Pinpoint the cell where the given text exists, returning its (x, y) midpoint coordinate. 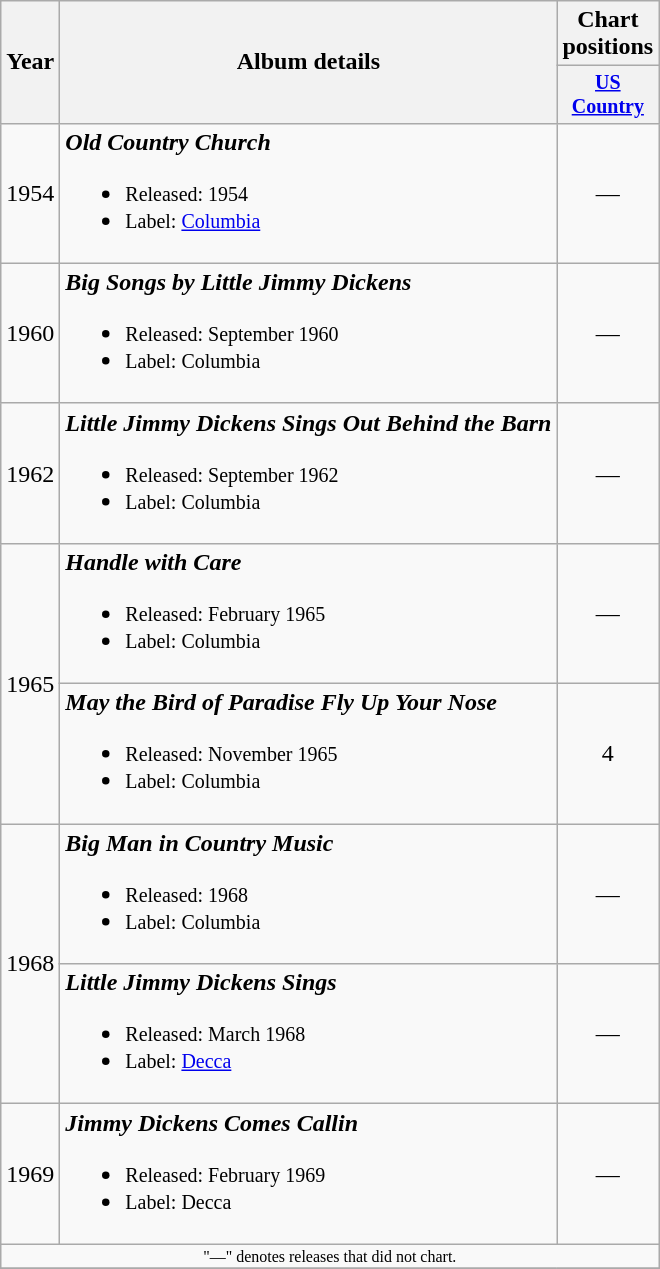
"—" denotes releases that did not chart. (330, 1256)
Old Country ChurchReleased: 1954Label: Columbia (308, 193)
Big Man in Country MusicReleased: 1968Label: Columbia (308, 894)
4 (608, 754)
US Country (608, 94)
Chart positions (608, 34)
Jimmy Dickens Comes CallinReleased: February 1969Label: Decca (308, 1174)
1969 (30, 1174)
Little Jimmy Dickens Sings Out Behind the BarnReleased: September 1962Label: Columbia (308, 473)
1968 (30, 964)
1954 (30, 193)
Handle with CareReleased: February 1965Label: Columbia (308, 613)
1962 (30, 473)
Album details (308, 62)
Big Songs by Little Jimmy DickensReleased: September 1960Label: Columbia (308, 333)
Year (30, 62)
Little Jimmy Dickens SingsReleased: March 1968Label: Decca (308, 1034)
May the Bird of Paradise Fly Up Your NoseReleased: November 1965Label: Columbia (308, 754)
1960 (30, 333)
1965 (30, 683)
